Detect which cell encompasses the target text, then output its (X, Y) center coordinate. 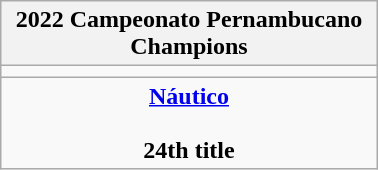
Náutico24th title (189, 123)
2022 Campeonato Pernambucano Champions (189, 34)
